Pinpoint the cell where the given text exists, returning its [X, Y] midpoint coordinate. 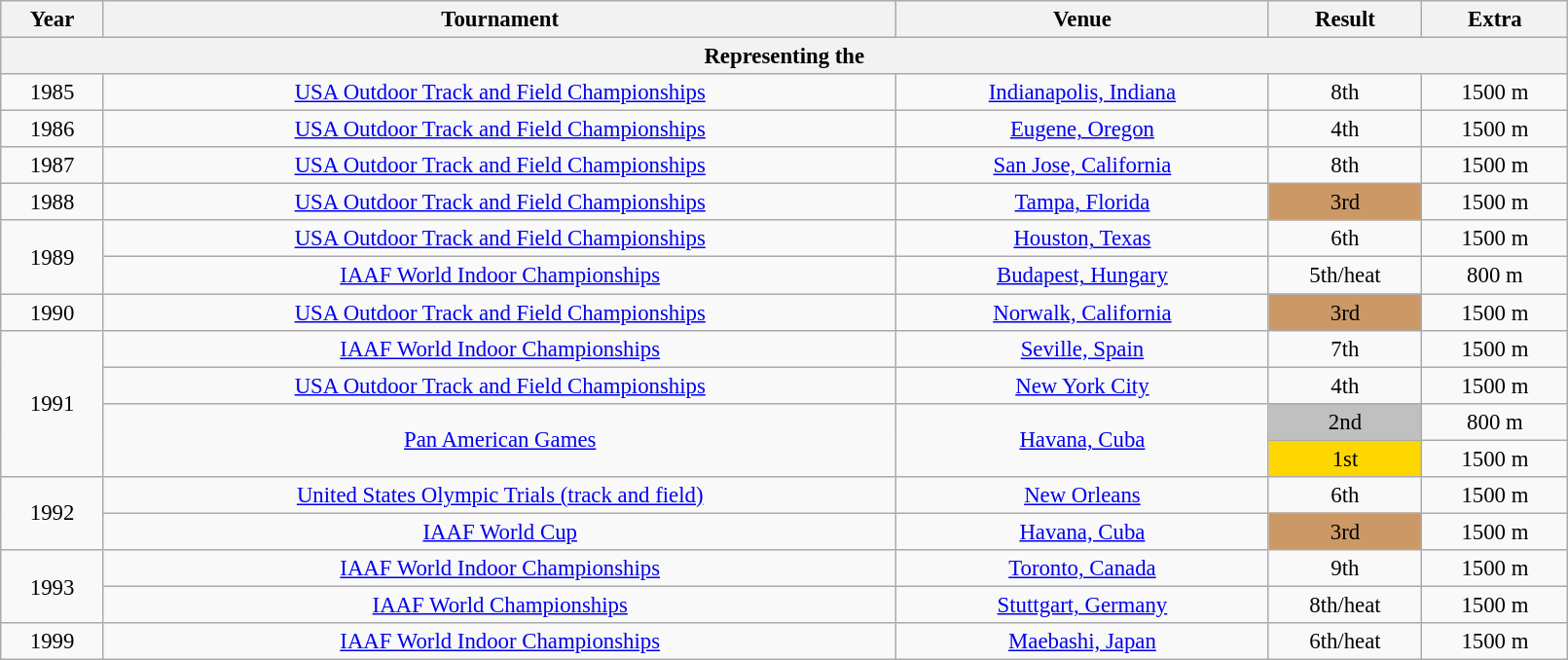
7th [1345, 348]
Extra [1495, 19]
Tournament [499, 19]
Year [53, 19]
1992 [53, 514]
1999 [53, 642]
Houston, Texas [1082, 238]
IAAF World Cup [499, 532]
1985 [53, 92]
1993 [53, 586]
Seville, Spain [1082, 348]
1991 [53, 403]
Stuttgart, Germany [1082, 605]
Indianapolis, Indiana [1082, 92]
New York City [1082, 385]
Venue [1082, 19]
2nd [1345, 422]
1987 [53, 165]
United States Olympic Trials (track and field) [499, 495]
New Orleans [1082, 495]
Tampa, Florida [1082, 202]
Pan American Games [499, 440]
1989 [53, 257]
Budapest, Hungary [1082, 275]
5th/heat [1345, 275]
Representing the [784, 56]
IAAF World Championships [499, 605]
1st [1345, 458]
Eugene, Oregon [1082, 129]
1986 [53, 129]
9th [1345, 568]
Toronto, Canada [1082, 568]
6th/heat [1345, 642]
San Jose, California [1082, 165]
Result [1345, 19]
1988 [53, 202]
8th/heat [1345, 605]
Maebashi, Japan [1082, 642]
1990 [53, 312]
Norwalk, California [1082, 312]
